Identify which cell holds the provided text, then report its [x, y] central coordinate. 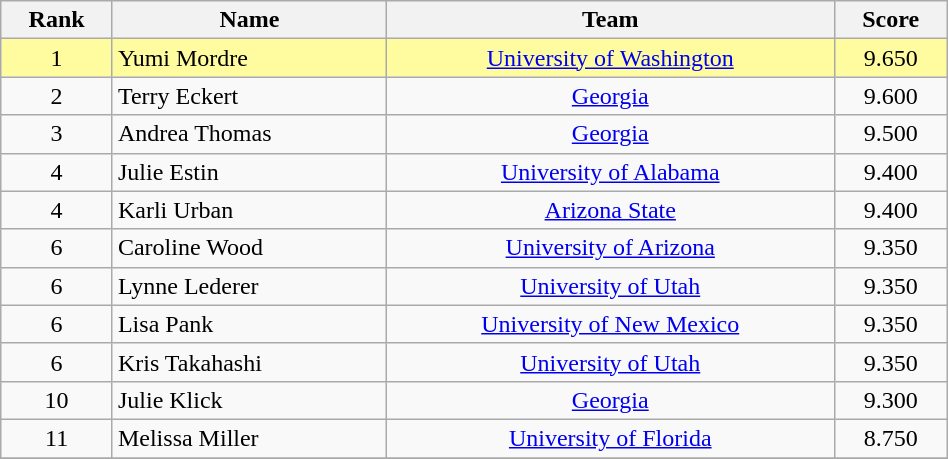
Rank [57, 20]
9.300 [890, 400]
2 [57, 96]
9.500 [890, 134]
9.600 [890, 96]
11 [57, 438]
Yumi Mordre [249, 58]
Terry Eckert [249, 96]
Caroline Wood [249, 248]
Kris Takahashi [249, 362]
Melissa Miller [249, 438]
1 [57, 58]
Andrea Thomas [249, 134]
3 [57, 134]
10 [57, 400]
Score [890, 20]
Arizona State [610, 210]
University of Alabama [610, 172]
Name [249, 20]
9.650 [890, 58]
University of Washington [610, 58]
University of Arizona [610, 248]
University of Florida [610, 438]
Lynne Lederer [249, 286]
Karli Urban [249, 210]
Team [610, 20]
Julie Estin [249, 172]
University of New Mexico [610, 324]
Lisa Pank [249, 324]
8.750 [890, 438]
Julie Klick [249, 400]
